For the text-containing cell, return its midpoint in [x, y] coordinate format. 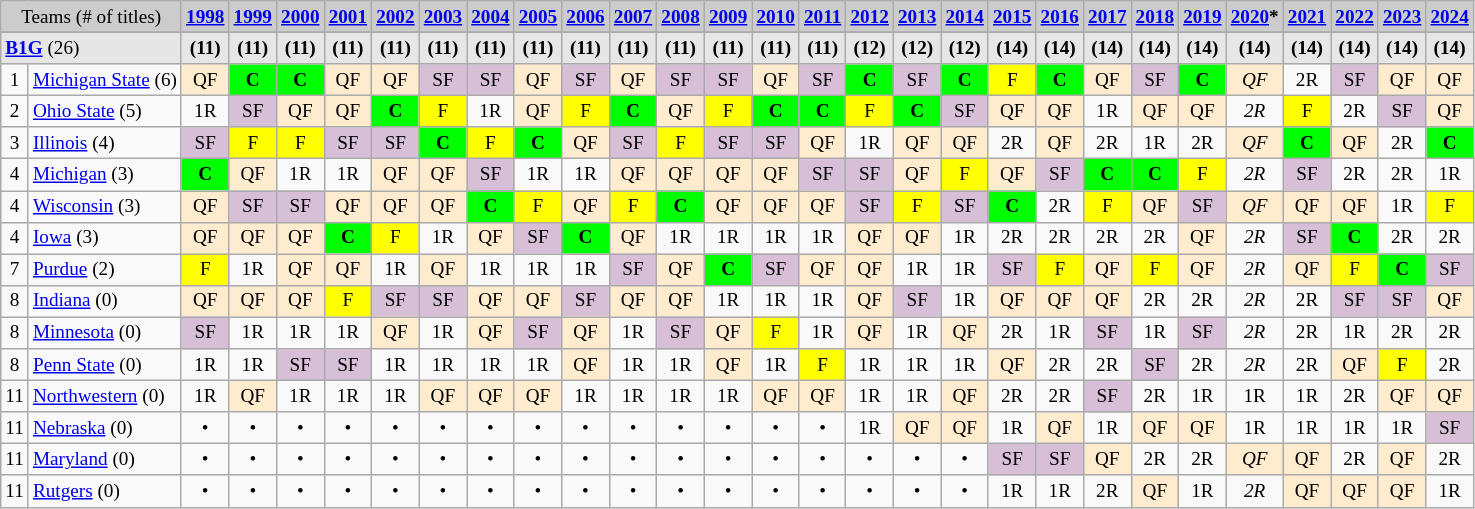
2010 [776, 17]
Ohio State (5) [104, 111]
Purdue (2) [104, 270]
Wisconsin (3) [104, 206]
2024 [1450, 17]
2004 [491, 17]
2022 [1355, 17]
B1G (26) [92, 48]
2006 [586, 17]
Indiana (0) [104, 301]
2000 [301, 17]
Michigan State (6) [104, 80]
Michigan (3) [104, 175]
Northwestern (0) [104, 396]
2014 [965, 17]
2019 [1203, 17]
1999 [253, 17]
Minnesota (0) [104, 333]
Penn State (0) [104, 365]
Iowa (3) [104, 238]
2011 [822, 17]
2001 [348, 17]
Maryland (0) [104, 460]
2015 [1012, 17]
Teams (# of titles) [92, 17]
2003 [443, 17]
1 [15, 80]
Nebraska (0) [104, 428]
2009 [728, 17]
2016 [1060, 17]
2018 [1155, 17]
2013 [917, 17]
2007 [633, 17]
Rutgers (0) [104, 491]
2020* [1254, 17]
2 [15, 111]
3 [15, 143]
2008 [681, 17]
2017 [1108, 17]
Illinois (4) [104, 143]
2002 [396, 17]
2021 [1307, 17]
2005 [538, 17]
2012 [870, 17]
1998 [205, 17]
7 [15, 270]
2023 [1402, 17]
